Identify which cell holds the provided text, then report its (X, Y) central coordinate. 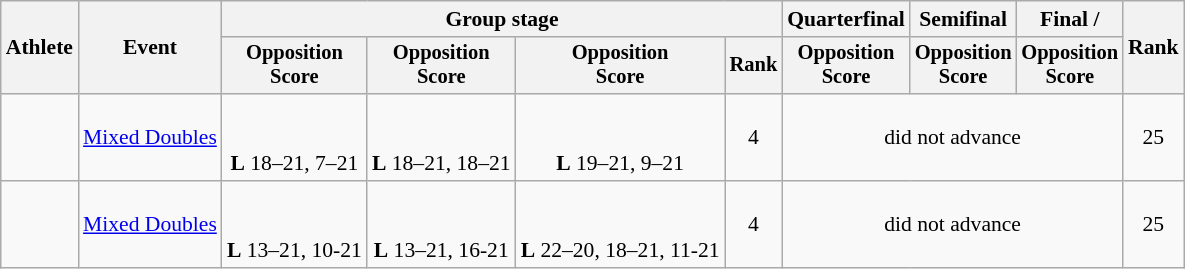
L 18–21, 18–21 (442, 138)
Event (150, 48)
Quarterfinal (846, 19)
Athlete (40, 48)
Final / (1070, 19)
Group stage (502, 19)
L 19–21, 9–21 (620, 138)
L 13–21, 10-21 (294, 224)
L 22–20, 18–21, 11-21 (620, 224)
L 18–21, 7–21 (294, 138)
Semifinal (964, 19)
L 13–21, 16-21 (442, 224)
